Capture the cell that displays the provided text and extract its (X, Y) central coordinate. 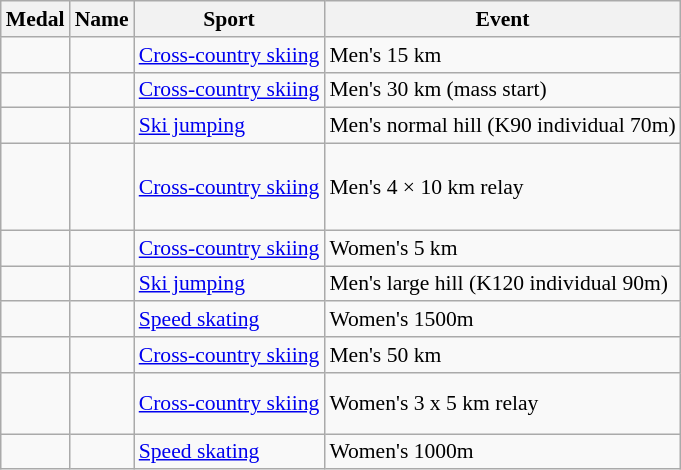
Women's 5 km (502, 248)
Men's 4 × 10 km relay (502, 188)
Men's normal hill (K90 individual 70m) (502, 126)
Medal (36, 19)
Event (502, 19)
Women's 1000m (502, 452)
Sport (230, 19)
Men's 30 km (mass start) (502, 90)
Women's 1500m (502, 320)
Men's 15 km (502, 55)
Men's 50 km (502, 355)
Women's 3 x 5 km relay (502, 404)
Men's large hill (K120 individual 90m) (502, 284)
Name (102, 19)
